Pinpoint the cell where the given text exists, returning its (x, y) midpoint coordinate. 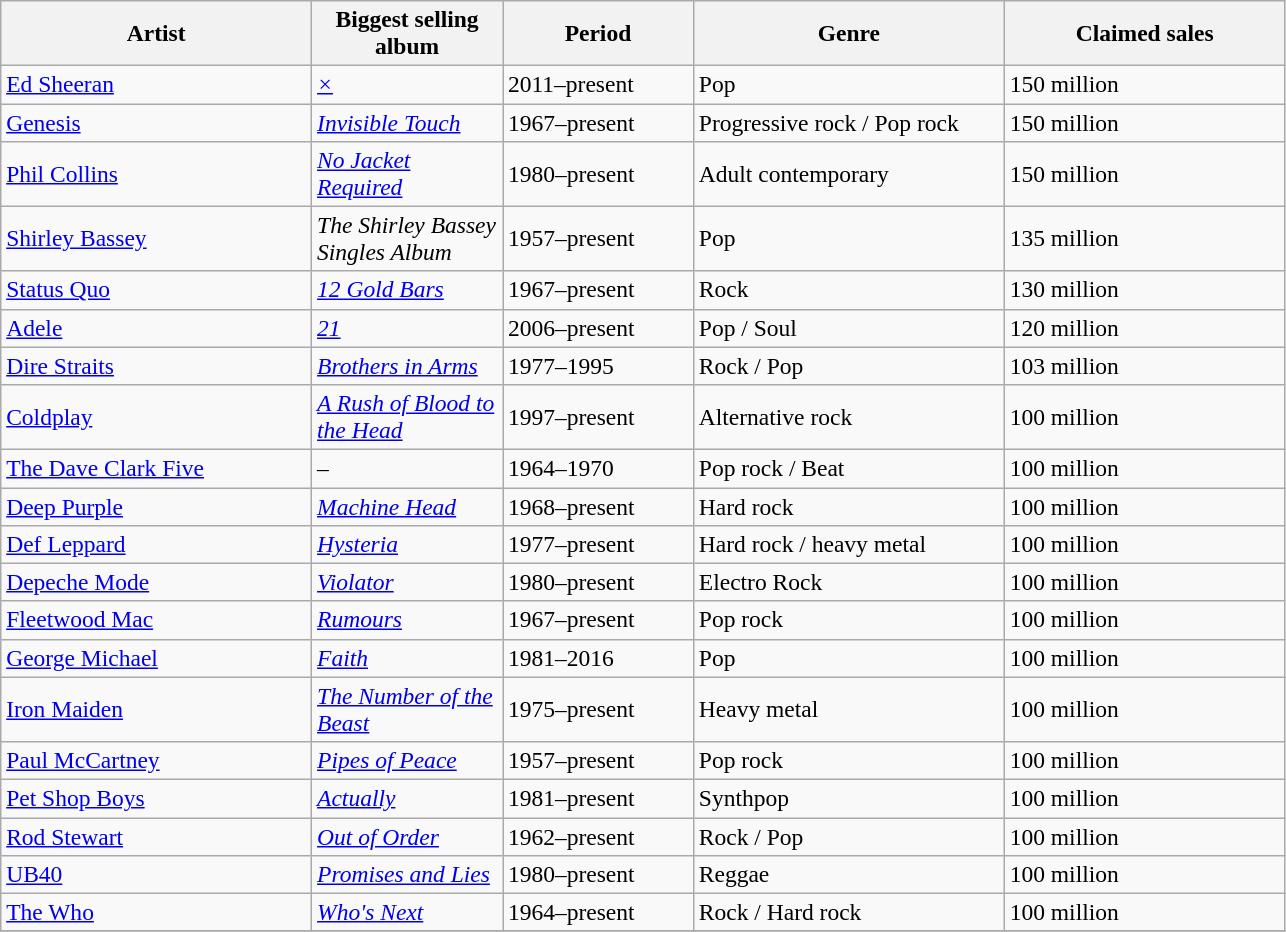
1964–1970 (598, 468)
Period (598, 32)
Violator (408, 582)
1981–2016 (598, 658)
Biggest selling album (408, 32)
Paul McCartney (156, 760)
Invisible Touch (408, 122)
Phil Collins (156, 174)
Rod Stewart (156, 836)
Synthpop (848, 798)
1968–present (598, 506)
Genesis (156, 122)
Alternative rock (848, 416)
No Jacket Required (408, 174)
Rumours (408, 620)
The Dave Clark Five (156, 468)
Who's Next (408, 912)
Hard rock / heavy metal (848, 544)
Claimed sales (1144, 32)
Electro Rock (848, 582)
Deep Purple (156, 506)
120 million (1144, 328)
2006–present (598, 328)
Depeche Mode (156, 582)
Pipes of Peace (408, 760)
103 million (1144, 366)
Rock (848, 290)
Coldplay (156, 416)
Brothers in Arms (408, 366)
1977–present (598, 544)
× (408, 84)
Fleetwood Mac (156, 620)
Heavy metal (848, 710)
21 (408, 328)
Status Quo (156, 290)
Iron Maiden (156, 710)
The Shirley Bassey Singles Album (408, 238)
A Rush of Blood to the Head (408, 416)
130 million (1144, 290)
Pop / Soul (848, 328)
Reggae (848, 874)
Rock / Hard rock (848, 912)
The Who (156, 912)
Dire Straits (156, 366)
Shirley Bassey (156, 238)
12 Gold Bars (408, 290)
1997–present (598, 416)
– (408, 468)
1975–present (598, 710)
Adult contemporary (848, 174)
Promises and Lies (408, 874)
Ed Sheeran (156, 84)
Genre (848, 32)
Hysteria (408, 544)
135 million (1144, 238)
Hard rock (848, 506)
UB40 (156, 874)
2011–present (598, 84)
1977–1995 (598, 366)
The Number of the Beast (408, 710)
Pet Shop Boys (156, 798)
Def Leppard (156, 544)
Progressive rock / Pop rock (848, 122)
Out of Order (408, 836)
Artist (156, 32)
Pop rock / Beat (848, 468)
Actually (408, 798)
1962–present (598, 836)
Faith (408, 658)
1981–present (598, 798)
Machine Head (408, 506)
Adele (156, 328)
1964–present (598, 912)
George Michael (156, 658)
